Provide the [x, y] coordinate of the cell's center where the given text is located.  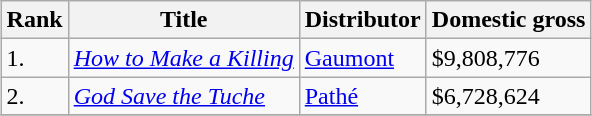
$9,808,776 [508, 58]
God Save the Tuche [184, 96]
Domestic gross [508, 20]
Title [184, 20]
Rank [34, 20]
Pathé [362, 96]
Distributor [362, 20]
$6,728,624 [508, 96]
2. [34, 96]
1. [34, 58]
Gaumont [362, 58]
How to Make a Killing [184, 58]
